Provide the [x, y] coordinate of the cell's center where the given text is located.  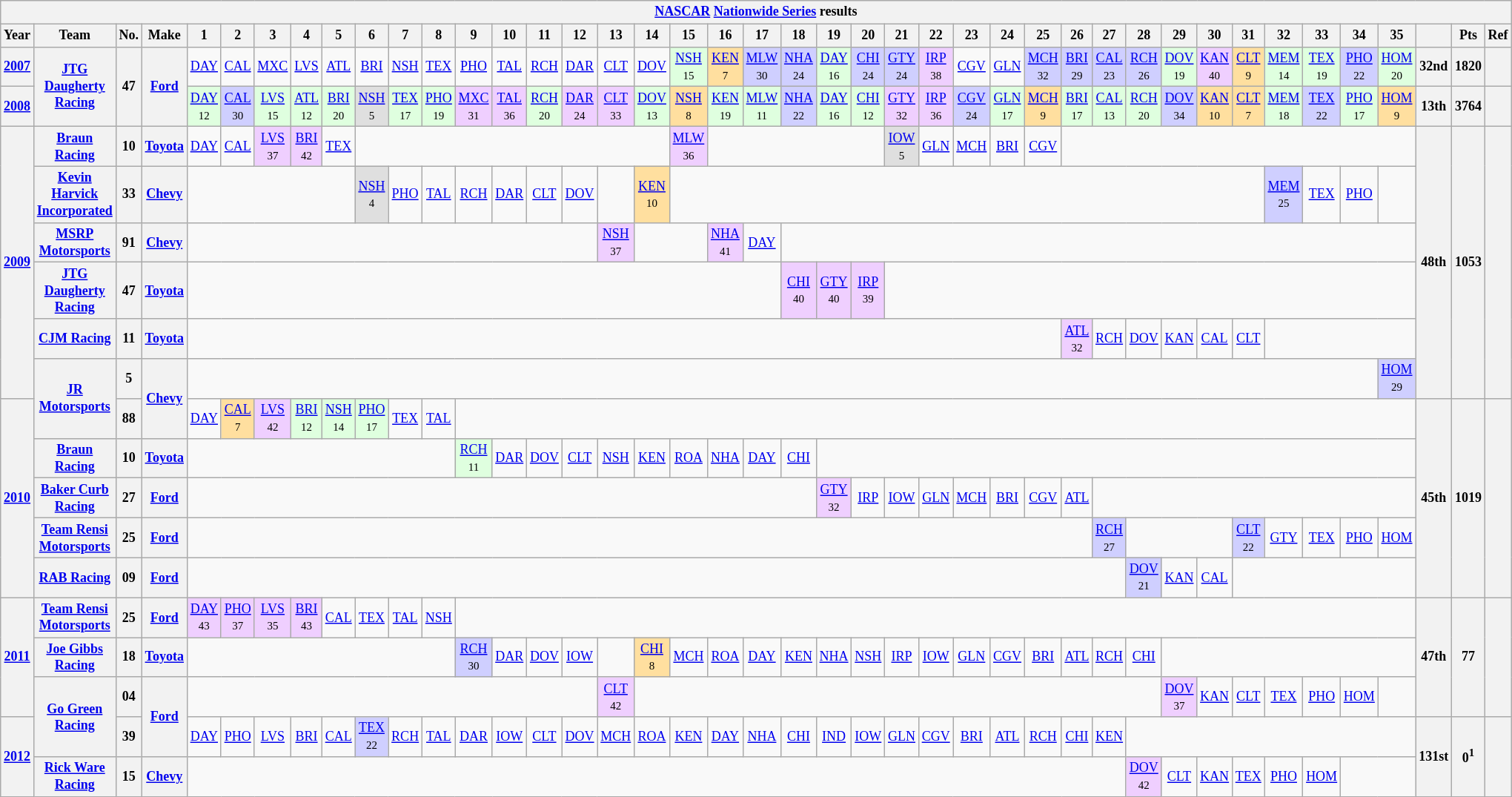
CAL13 [1110, 107]
BRI12 [307, 418]
MEM18 [1284, 107]
DOV21 [1144, 578]
01 [1469, 756]
LVS15 [273, 107]
NHA24 [799, 67]
8 [439, 36]
3764 [1469, 107]
CAL30 [237, 107]
BRI20 [338, 107]
17 [762, 36]
KAN40 [1215, 67]
Kevin Harvick Incorporated [74, 194]
2010 [18, 497]
TEX17 [405, 107]
1053 [1469, 262]
LVS42 [273, 418]
No. [129, 36]
Baker Curb Racing [74, 498]
NSH8 [688, 107]
NSH5 [372, 107]
Pts [1469, 36]
3 [273, 36]
KEN7 [726, 67]
CHI8 [652, 658]
DOV37 [1179, 697]
IOW5 [902, 146]
DOV19 [1179, 67]
NSH15 [688, 67]
MXC31 [474, 107]
Make [165, 36]
CLT22 [1248, 538]
MLW30 [762, 67]
PHO37 [237, 618]
MLW11 [762, 107]
NASCAR Nationwide Series results [756, 12]
CJM Racing [74, 339]
CHI40 [799, 291]
TEX19 [1322, 67]
KEN10 [652, 194]
Year [18, 36]
32 [1284, 36]
TAL36 [510, 107]
04 [129, 697]
2007 [18, 67]
26 [1077, 36]
MLW36 [688, 146]
Team [74, 36]
16 [726, 36]
6 [372, 36]
IND [834, 737]
14 [652, 36]
RAB Racing [74, 578]
24 [1008, 36]
91 [129, 242]
CGV24 [972, 107]
PHO19 [439, 107]
DOV13 [652, 107]
45th [1433, 497]
NSH4 [372, 194]
NSH37 [616, 242]
DAY12 [204, 107]
Ref [1498, 36]
CHI24 [869, 67]
MCH9 [1043, 107]
CLT42 [616, 697]
IRP39 [869, 291]
HOM29 [1396, 379]
1 [204, 36]
MXC [273, 67]
GTY24 [902, 67]
JR Motorsports [74, 399]
4 [307, 36]
20 [869, 36]
BRI43 [307, 618]
RCH26 [1144, 67]
NHA22 [799, 107]
KAN10 [1215, 107]
21 [902, 36]
GTY40 [834, 291]
47th [1433, 657]
DAY43 [204, 618]
IRP36 [935, 107]
DOV42 [1144, 777]
GLN17 [1008, 107]
131st [1433, 756]
RCH30 [474, 658]
BRI17 [1077, 107]
NSH14 [338, 418]
09 [129, 578]
19 [834, 36]
CAL23 [1110, 67]
34 [1359, 36]
KEN19 [726, 107]
BRI42 [307, 146]
35 [1396, 36]
1019 [1469, 497]
CLT9 [1248, 67]
1820 [1469, 67]
LVS37 [273, 146]
RCH27 [1110, 538]
RCH11 [474, 458]
HOM20 [1396, 67]
30 [1215, 36]
NHA41 [726, 242]
88 [129, 418]
32nd [1433, 67]
12 [580, 36]
ATL32 [1077, 339]
48th [1433, 262]
2012 [18, 756]
31 [1248, 36]
HOM9 [1396, 107]
2011 [18, 657]
77 [1469, 657]
2 [237, 36]
DOV34 [1179, 107]
Joe Gibbs Racing [74, 658]
2008 [18, 107]
7 [405, 36]
CLT33 [616, 107]
13 [616, 36]
29 [1179, 36]
Go Green Racing [74, 716]
MEM25 [1284, 194]
CAL7 [237, 418]
MSRP Motorsports [74, 242]
CHI12 [869, 107]
28 [1144, 36]
Rick Ware Racing [74, 777]
DAR24 [580, 107]
39 [129, 737]
MEM14 [1284, 67]
2009 [18, 262]
13th [1433, 107]
PHO22 [1359, 67]
GTY [1284, 538]
23 [972, 36]
IRP38 [935, 67]
CLT7 [1248, 107]
BRI29 [1077, 67]
9 [474, 36]
LVS35 [273, 618]
MCH32 [1043, 67]
22 [935, 36]
ATL12 [307, 107]
